Locate the cell with the specified text and output its (X, Y) center coordinate. 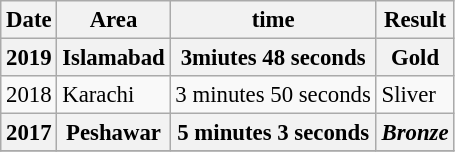
2019 (29, 58)
3 minutes 50 seconds (273, 95)
Bronze (415, 133)
Islamabad (114, 58)
3miutes 48 seconds (273, 58)
Area (114, 20)
Sliver (415, 95)
Gold (415, 58)
Peshawar (114, 133)
Date (29, 20)
Result (415, 20)
5 minutes 3 seconds (273, 133)
2017 (29, 133)
2018 (29, 95)
Karachi (114, 95)
time (273, 20)
